Pinpoint the cell where the given text exists, returning its [x, y] midpoint coordinate. 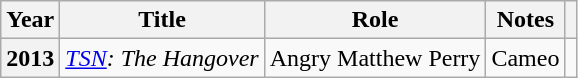
Role [375, 20]
Angry Matthew Perry [375, 58]
Title [162, 20]
Year [30, 20]
Cameo [526, 58]
Notes [526, 20]
TSN: The Hangover [162, 58]
2013 [30, 58]
